Determine the [X, Y] coordinate at the center of the cell enclosing the given text.  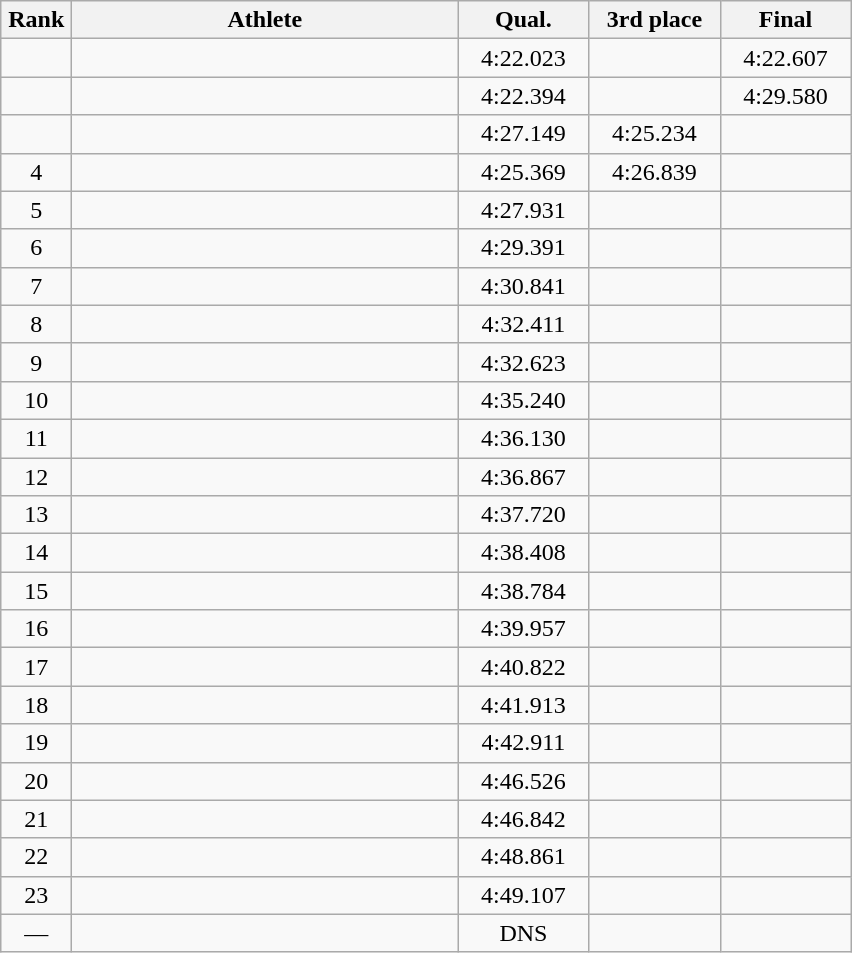
13 [36, 515]
Final [786, 20]
3rd place [654, 20]
7 [36, 286]
4:32.623 [524, 362]
4:46.842 [524, 819]
4:46.526 [524, 781]
19 [36, 743]
18 [36, 705]
4:22.023 [524, 58]
14 [36, 553]
4:29.580 [786, 96]
5 [36, 210]
4:22.394 [524, 96]
4:26.839 [654, 172]
6 [36, 248]
4:32.411 [524, 324]
Qual. [524, 20]
4:49.107 [524, 895]
4:40.822 [524, 667]
4:38.784 [524, 591]
Athlete [265, 20]
21 [36, 819]
23 [36, 895]
4:35.240 [524, 400]
17 [36, 667]
4:39.957 [524, 629]
8 [36, 324]
4:48.861 [524, 857]
DNS [524, 933]
9 [36, 362]
11 [36, 438]
22 [36, 857]
12 [36, 477]
4:25.234 [654, 134]
— [36, 933]
4:27.149 [524, 134]
4:30.841 [524, 286]
4:41.913 [524, 705]
4:36.130 [524, 438]
4:27.931 [524, 210]
4:42.911 [524, 743]
10 [36, 400]
15 [36, 591]
4:25.369 [524, 172]
4:36.867 [524, 477]
4:22.607 [786, 58]
4 [36, 172]
4:37.720 [524, 515]
4:38.408 [524, 553]
4:29.391 [524, 248]
20 [36, 781]
16 [36, 629]
Rank [36, 20]
